Locate the cell with the specified text and output its (X, Y) center coordinate. 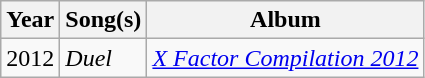
Song(s) (104, 20)
Year (30, 20)
X Factor Compilation 2012 (286, 58)
2012 (30, 58)
Album (286, 20)
Duel (104, 58)
